Capture the cell that displays the provided text and extract its [X, Y] central coordinate. 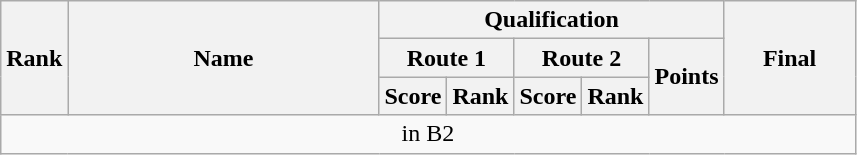
Name [224, 58]
Route 1 [446, 58]
in B2 [428, 134]
Final [790, 58]
Route 2 [582, 58]
Qualification [552, 20]
Points [686, 77]
